For the text-containing cell, return its midpoint in [X, Y] coordinate format. 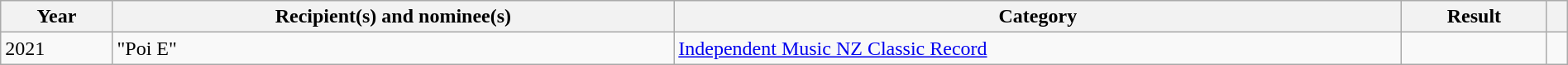
Recipient(s) and nominee(s) [394, 17]
2021 [56, 48]
Category [1038, 17]
Year [56, 17]
"Poi E" [394, 48]
Result [1474, 17]
Independent Music NZ Classic Record [1038, 48]
